Scan for the cell matching the given text and deliver its (x, y) coordinate at center. 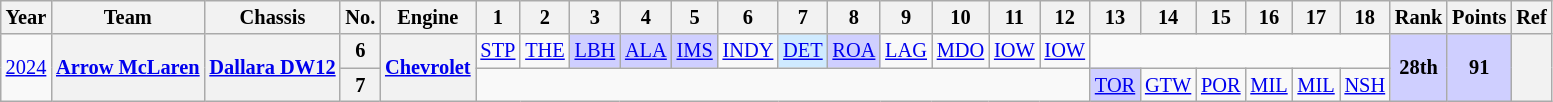
Chassis (272, 17)
4 (646, 17)
28th (1418, 68)
LBH (595, 51)
10 (960, 17)
8 (854, 17)
9 (906, 17)
Points (1479, 17)
STP (498, 51)
12 (1065, 17)
THE (544, 51)
Engine (428, 17)
ALA (646, 51)
13 (1115, 17)
1 (498, 17)
Team (128, 17)
2 (544, 17)
16 (1268, 17)
IMS (695, 51)
DET (802, 51)
Year (26, 17)
Dallara DW12 (272, 68)
No. (360, 17)
TOR (1115, 85)
17 (1316, 17)
GTW (1168, 85)
Chevrolet (428, 68)
INDY (748, 51)
Rank (1418, 17)
NSH (1365, 85)
3 (595, 17)
MDO (960, 51)
Arrow McLaren (128, 68)
14 (1168, 17)
15 (1220, 17)
ROA (854, 51)
11 (1014, 17)
Ref (1531, 17)
5 (695, 17)
91 (1479, 68)
18 (1365, 17)
POR (1220, 85)
2024 (26, 68)
LAG (906, 51)
